Capture the cell that displays the provided text and extract its (X, Y) central coordinate. 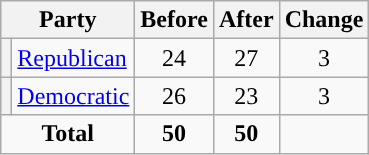
Party (68, 20)
After (246, 20)
Change (324, 20)
23 (246, 96)
26 (174, 96)
24 (174, 58)
27 (246, 58)
Republican (74, 58)
Democratic (74, 96)
Total (68, 134)
Before (174, 20)
